Detect which cell encompasses the target text, then output its (x, y) center coordinate. 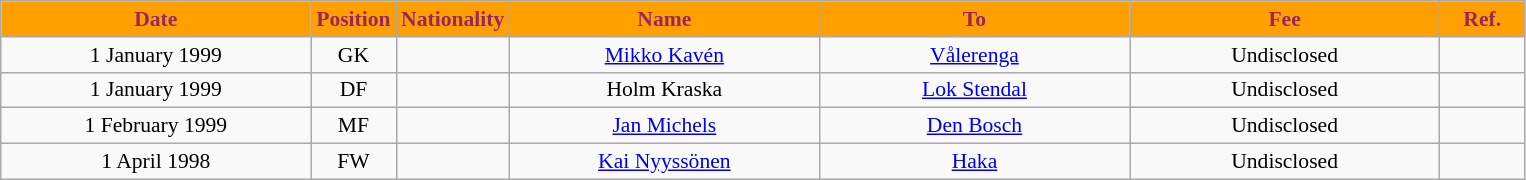
1 April 1998 (156, 162)
GK (354, 55)
Mikko Kavén (664, 55)
Fee (1285, 19)
Name (664, 19)
To (974, 19)
Vålerenga (974, 55)
Haka (974, 162)
FW (354, 162)
1 February 1999 (156, 126)
DF (354, 90)
Kai Nyyssönen (664, 162)
Holm Kraska (664, 90)
Ref. (1482, 19)
Date (156, 19)
Jan Michels (664, 126)
Lok Stendal (974, 90)
MF (354, 126)
Den Bosch (974, 126)
Position (354, 19)
Nationality (452, 19)
